For the text-containing cell, return its midpoint in (X, Y) coordinate format. 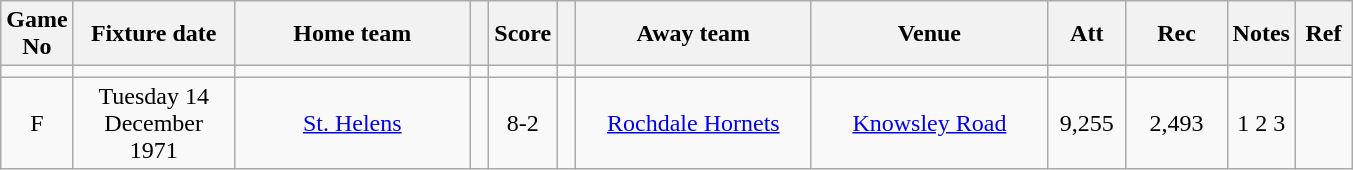
Knowsley Road (929, 123)
8-2 (523, 123)
Game No (37, 34)
2,493 (1176, 123)
Rochdale Hornets (693, 123)
Rec (1176, 34)
9,255 (1086, 123)
Home team (352, 34)
Score (523, 34)
Venue (929, 34)
Ref (1323, 34)
1 2 3 (1261, 123)
Fixture date (154, 34)
Att (1086, 34)
St. Helens (352, 123)
Tuesday 14 December 1971 (154, 123)
Notes (1261, 34)
Away team (693, 34)
F (37, 123)
